From the cell containing the given text, extract its center point as [X, Y] coordinate. 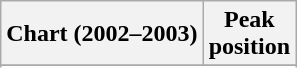
Peakposition [249, 34]
Chart (2002–2003) [102, 34]
